Scan for the cell matching the given text and deliver its [x, y] coordinate at center. 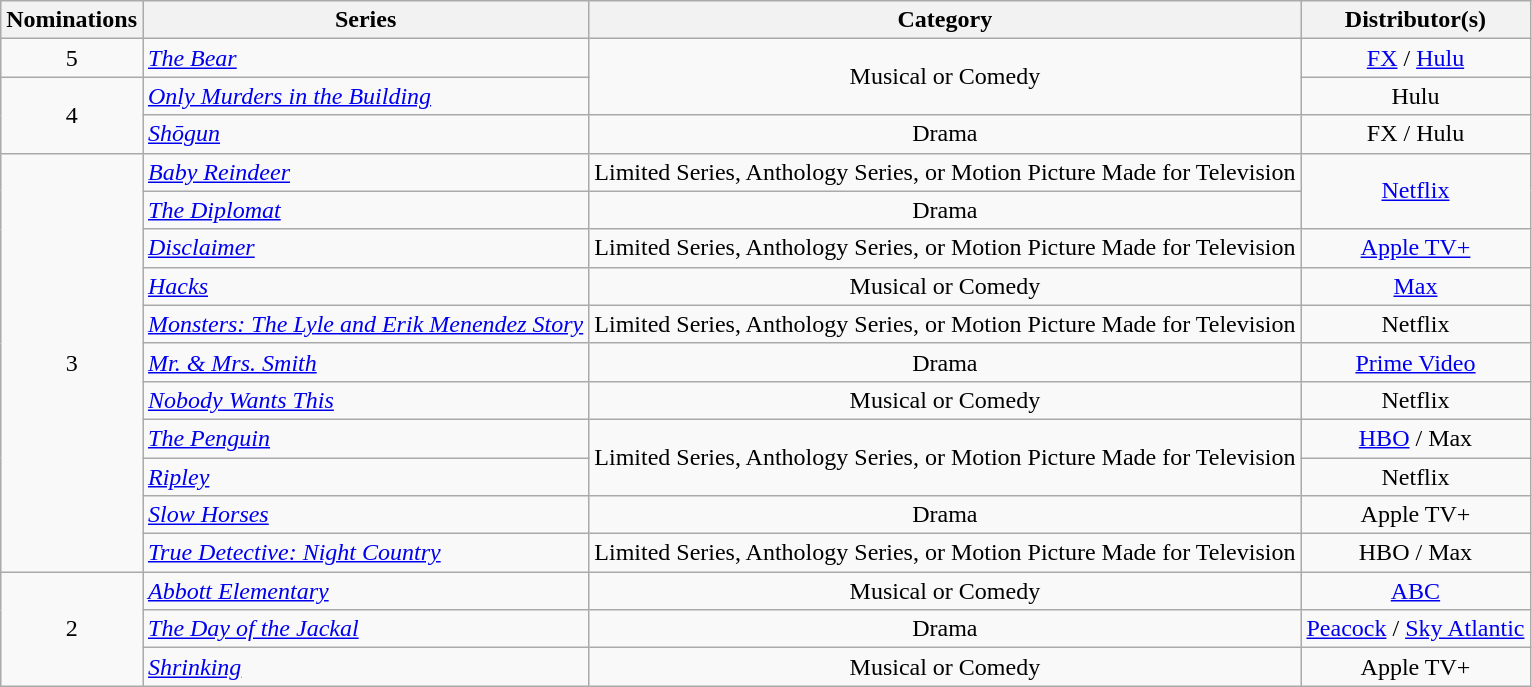
ABC [1416, 591]
Shōgun [365, 134]
3 [72, 362]
Only Murders in the Building [365, 96]
Abbott Elementary [365, 591]
Nobody Wants This [365, 400]
The Diplomat [365, 210]
Series [365, 20]
2 [72, 629]
Hulu [1416, 96]
Hacks [365, 286]
4 [72, 115]
The Day of the Jackal [365, 629]
Nominations [72, 20]
Monsters: The Lyle and Erik Menendez Story [365, 324]
Ripley [365, 477]
Slow Horses [365, 515]
Baby Reindeer [365, 172]
Disclaimer [365, 248]
5 [72, 58]
True Detective: Night Country [365, 553]
Prime Video [1416, 362]
Peacock / Sky Atlantic [1416, 629]
Distributor(s) [1416, 20]
Shrinking [365, 667]
The Bear [365, 58]
The Penguin [365, 438]
Mr. & Mrs. Smith [365, 362]
Max [1416, 286]
Category [945, 20]
